Determine the [X, Y] coordinate at the center of the cell enclosing the given text.  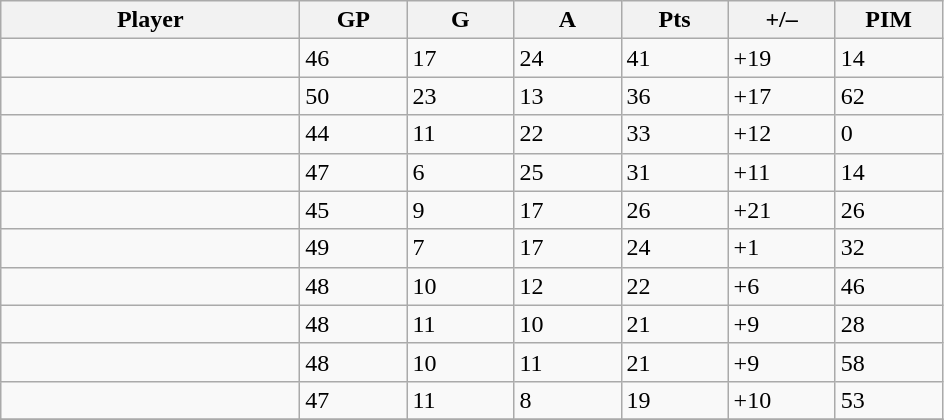
+12 [782, 134]
G [460, 20]
9 [460, 210]
GP [354, 20]
36 [674, 96]
+10 [782, 400]
+19 [782, 58]
+11 [782, 172]
PIM [888, 20]
+1 [782, 248]
6 [460, 172]
8 [568, 400]
33 [674, 134]
31 [674, 172]
12 [568, 286]
62 [888, 96]
Player [150, 20]
13 [568, 96]
+/– [782, 20]
23 [460, 96]
19 [674, 400]
+6 [782, 286]
28 [888, 324]
41 [674, 58]
25 [568, 172]
53 [888, 400]
Pts [674, 20]
7 [460, 248]
+21 [782, 210]
0 [888, 134]
+17 [782, 96]
58 [888, 362]
49 [354, 248]
A [568, 20]
44 [354, 134]
50 [354, 96]
45 [354, 210]
32 [888, 248]
